From the cell containing the given text, extract its center point as (X, Y) coordinate. 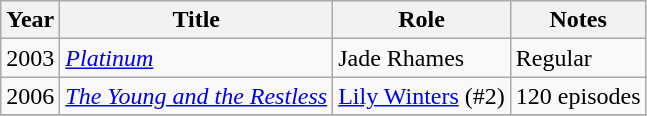
Notes (578, 20)
Title (196, 20)
The Young and the Restless (196, 96)
Regular (578, 58)
2006 (30, 96)
Platinum (196, 58)
120 episodes (578, 96)
Role (422, 20)
2003 (30, 58)
Jade Rhames (422, 58)
Year (30, 20)
Lily Winters (#2) (422, 96)
